Detect which cell encompasses the target text, then output its [X, Y] center coordinate. 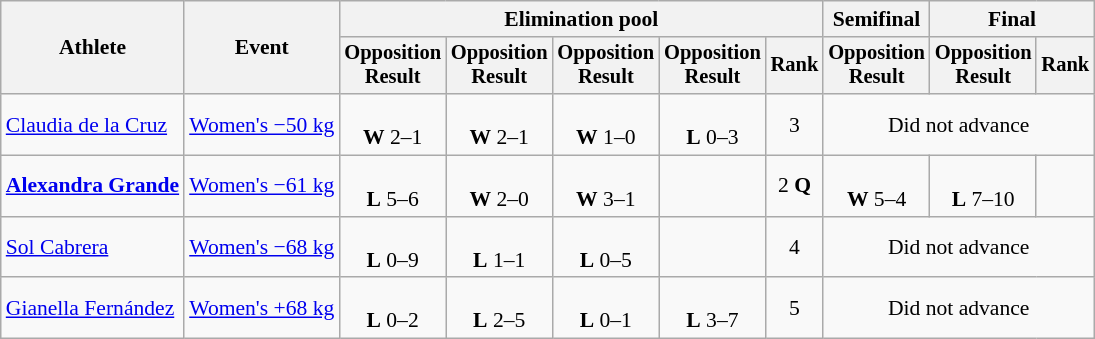
L 0–2 [392, 308]
Gianella Fernández [92, 308]
Sol Cabrera [92, 248]
Claudia de la Cruz [92, 124]
Elimination pool [581, 19]
Athlete [92, 48]
Event [262, 48]
L 0–9 [392, 248]
Women's −61 kg [262, 186]
W 5–4 [876, 186]
Women's +68 kg [262, 308]
L 5–6 [392, 186]
W 1–0 [606, 124]
L 3–7 [712, 308]
3 [795, 124]
W 3–1 [606, 186]
Women's −50 kg [262, 124]
L 0–3 [712, 124]
Women's −68 kg [262, 248]
L 1–1 [500, 248]
5 [795, 308]
4 [795, 248]
L 0–5 [606, 248]
Alexandra Grande [92, 186]
L 2–5 [500, 308]
Final [1012, 19]
L 7–10 [984, 186]
L 0–1 [606, 308]
W 2–0 [500, 186]
Semifinal [876, 19]
2 Q [795, 186]
